Locate the cell with the specified text and output its [x, y] center coordinate. 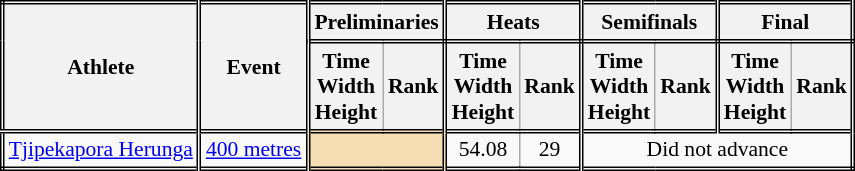
400 metres [253, 150]
Athlete [100, 67]
Final [785, 22]
54.08 [482, 150]
Event [253, 67]
Preliminaries [376, 22]
Heats [513, 22]
Semifinals [649, 22]
Did not advance [717, 150]
29 [550, 150]
Tjipekapora Herunga [100, 150]
